Search for the cell housing the specified text and yield its (x, y) center coordinate. 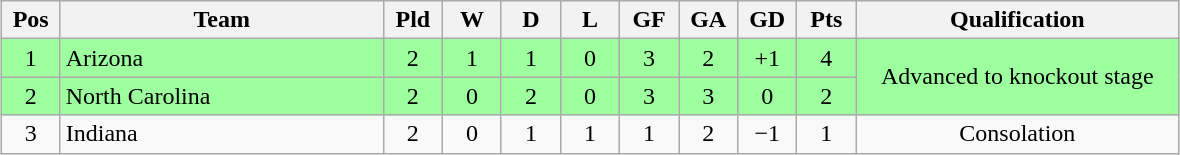
North Carolina (222, 96)
Advanced to knockout stage (1018, 77)
+1 (768, 58)
W (472, 20)
Consolation (1018, 134)
GF (650, 20)
Arizona (222, 58)
L (590, 20)
D (530, 20)
−1 (768, 134)
Pos (30, 20)
GD (768, 20)
Qualification (1018, 20)
Pld (412, 20)
Indiana (222, 134)
Pts (826, 20)
4 (826, 58)
Team (222, 20)
GA (708, 20)
